Scan for the cell matching the given text and deliver its (X, Y) coordinate at center. 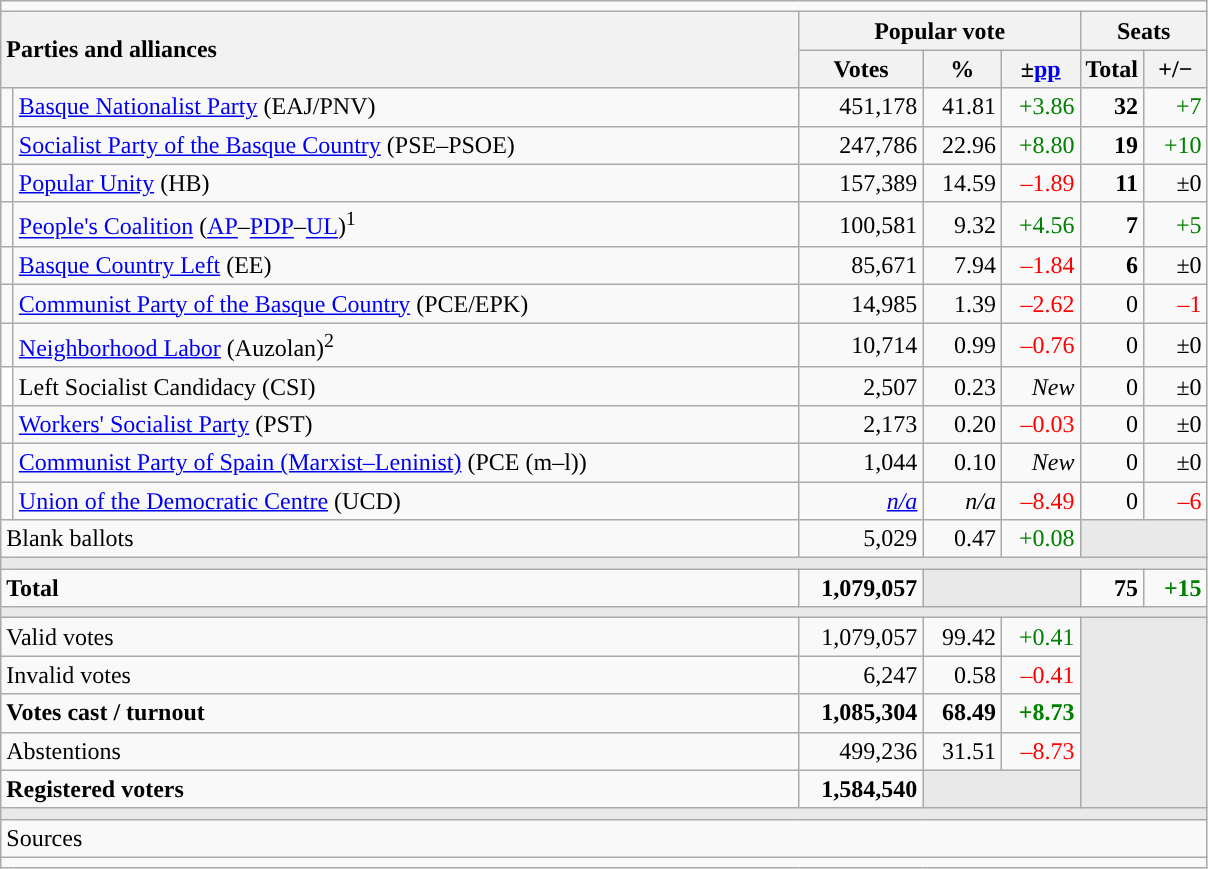
Basque Nationalist Party (EAJ/PNV) (406, 107)
Union of the Democratic Centre (UCD) (406, 501)
–1 (1176, 304)
1,584,540 (861, 789)
22.96 (962, 145)
0.23 (962, 386)
0.99 (962, 346)
0.58 (962, 675)
0.10 (962, 462)
–0.76 (1040, 346)
6,247 (861, 675)
451,178 (861, 107)
Communist Party of the Basque Country (PCE/EPK) (406, 304)
±pp (1040, 69)
+0.08 (1040, 539)
Votes (861, 69)
99.42 (962, 637)
10,714 (861, 346)
75 (1112, 588)
–2.62 (1040, 304)
0.20 (962, 424)
6 (1112, 266)
Parties and alliances (400, 50)
Workers' Socialist Party (PST) (406, 424)
2,173 (861, 424)
Invalid votes (400, 675)
Communist Party of Spain (Marxist–Leninist) (PCE (m–l)) (406, 462)
Seats (1144, 31)
–0.41 (1040, 675)
247,786 (861, 145)
Left Socialist Candidacy (CSI) (406, 386)
–1.84 (1040, 266)
–8.49 (1040, 501)
Blank ballots (400, 539)
+7 (1176, 107)
85,671 (861, 266)
–8.73 (1040, 751)
+8.73 (1040, 713)
19 (1112, 145)
Popular Unity (HB) (406, 183)
Sources (604, 838)
0.47 (962, 539)
5,029 (861, 539)
% (962, 69)
+8.80 (1040, 145)
Socialist Party of the Basque Country (PSE–PSOE) (406, 145)
32 (1112, 107)
7.94 (962, 266)
Abstentions (400, 751)
–1.89 (1040, 183)
Popular vote (940, 31)
Votes cast / turnout (400, 713)
31.51 (962, 751)
+/− (1176, 69)
11 (1112, 183)
Registered voters (400, 789)
100,581 (861, 224)
1,044 (861, 462)
14.59 (962, 183)
+4.56 (1040, 224)
7 (1112, 224)
14,985 (861, 304)
41.81 (962, 107)
+5 (1176, 224)
499,236 (861, 751)
+15 (1176, 588)
Valid votes (400, 637)
Neighborhood Labor (Auzolan)2 (406, 346)
68.49 (962, 713)
1,085,304 (861, 713)
1.39 (962, 304)
People's Coalition (AP–PDP–UL)1 (406, 224)
2,507 (861, 386)
+3.86 (1040, 107)
–0.03 (1040, 424)
+10 (1176, 145)
157,389 (861, 183)
9.32 (962, 224)
Basque Country Left (EE) (406, 266)
–6 (1176, 501)
+0.41 (1040, 637)
